Output the [x, y] coordinate of the center of the cell containing the given text.  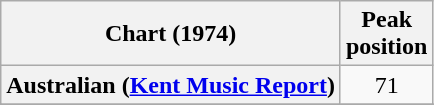
Peakposition [386, 34]
Australian (Kent Music Report) [171, 85]
71 [386, 85]
Chart (1974) [171, 34]
